Pinpoint the cell where the given text exists, returning its (x, y) midpoint coordinate. 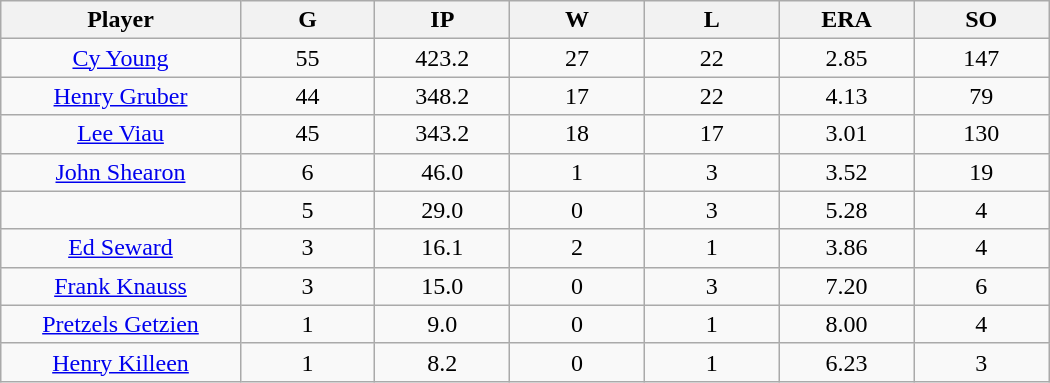
27 (578, 58)
9.0 (442, 324)
W (578, 20)
L (712, 20)
44 (308, 96)
8.2 (442, 362)
19 (982, 172)
7.20 (846, 286)
Pretzels Getzien (121, 324)
18 (578, 134)
130 (982, 134)
6.23 (846, 362)
John Shearon (121, 172)
Player (121, 20)
3.86 (846, 248)
2 (578, 248)
Cy Young (121, 58)
16.1 (442, 248)
Ed Seward (121, 248)
423.2 (442, 58)
4.13 (846, 96)
29.0 (442, 210)
IP (442, 20)
147 (982, 58)
348.2 (442, 96)
79 (982, 96)
3.01 (846, 134)
Frank Knauss (121, 286)
15.0 (442, 286)
343.2 (442, 134)
46.0 (442, 172)
Henry Killeen (121, 362)
55 (308, 58)
5 (308, 210)
5.28 (846, 210)
8.00 (846, 324)
2.85 (846, 58)
G (308, 20)
3.52 (846, 172)
45 (308, 134)
Lee Viau (121, 134)
SO (982, 20)
Henry Gruber (121, 96)
ERA (846, 20)
